Find where the given text appears and provide that cell's center as (X, Y) coordinate. 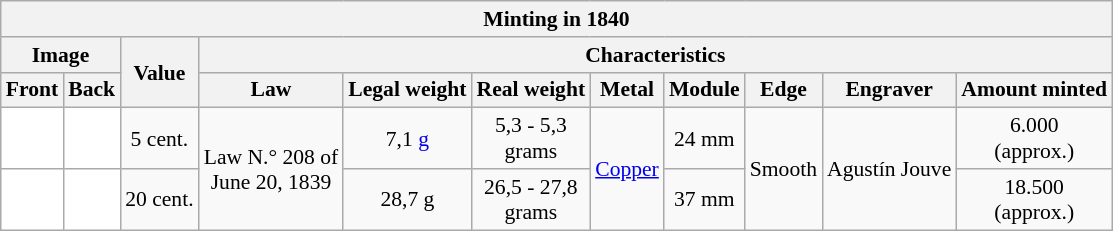
Back (92, 90)
28,7 g (407, 200)
5,3 - 5,3grams (532, 138)
37 mm (704, 200)
20 cent. (159, 200)
Metal (627, 90)
Value (159, 72)
Law N.° 208 ofJune 20, 1839 (272, 169)
Legal weight (407, 90)
18.500(approx.) (1034, 200)
Amount minted (1034, 90)
Edge (784, 90)
Engraver (889, 90)
Characteristics (656, 55)
5 cent. (159, 138)
Real weight (532, 90)
7,1 g (407, 138)
Copper (627, 169)
26,5 - 27,8grams (532, 200)
Module (704, 90)
Agustín Jouve (889, 169)
24 mm (704, 138)
Smooth (784, 169)
Front (32, 90)
Law (272, 90)
Minting in 1840 (556, 19)
6.000(approx.) (1034, 138)
Image (60, 55)
